Search for the cell housing the specified text and yield its (X, Y) center coordinate. 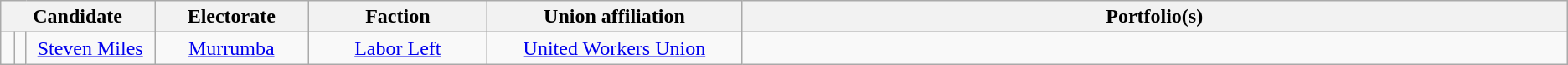
Murrumba (231, 48)
Portfolio(s) (1154, 17)
Electorate (231, 17)
United Workers Union (615, 48)
Steven Miles (90, 48)
Faction (398, 17)
Union affiliation (615, 17)
Labor Left (398, 48)
Candidate (78, 17)
